From the cell containing the given text, extract its center point as [x, y] coordinate. 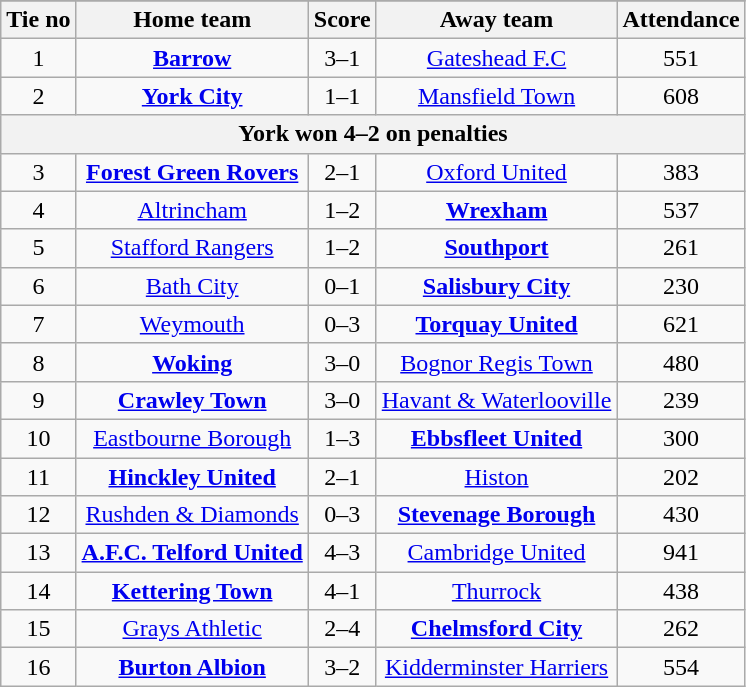
Home team [192, 20]
239 [681, 400]
7 [38, 324]
Eastbourne Borough [192, 438]
Away team [496, 20]
Thurrock [496, 591]
Attendance [681, 20]
Southport [496, 248]
608 [681, 96]
4–1 [342, 591]
Woking [192, 362]
11 [38, 477]
1–1 [342, 96]
Salisbury City [496, 286]
Histon [496, 477]
262 [681, 629]
300 [681, 438]
261 [681, 248]
621 [681, 324]
Weymouth [192, 324]
Gateshead F.C [496, 58]
1 [38, 58]
Stevenage Borough [496, 515]
Forest Green Rovers [192, 172]
13 [38, 553]
York won 4–2 on penalties [373, 134]
480 [681, 362]
Oxford United [496, 172]
Chelmsford City [496, 629]
Stafford Rangers [192, 248]
8 [38, 362]
Grays Athletic [192, 629]
9 [38, 400]
4–3 [342, 553]
York City [192, 96]
Bognor Regis Town [496, 362]
Hinckley United [192, 477]
Havant & Waterlooville [496, 400]
Crawley Town [192, 400]
Rushden & Diamonds [192, 515]
3–2 [342, 667]
15 [38, 629]
430 [681, 515]
10 [38, 438]
6 [38, 286]
202 [681, 477]
Barrow [192, 58]
A.F.C. Telford United [192, 553]
537 [681, 210]
551 [681, 58]
Bath City [192, 286]
Wrexham [496, 210]
12 [38, 515]
2–4 [342, 629]
16 [38, 667]
Cambridge United [496, 553]
Kettering Town [192, 591]
14 [38, 591]
3–1 [342, 58]
Ebbsfleet United [496, 438]
Burton Albion [192, 667]
0–1 [342, 286]
Torquay United [496, 324]
Mansfield Town [496, 96]
438 [681, 591]
2 [38, 96]
Tie no [38, 20]
5 [38, 248]
230 [681, 286]
554 [681, 667]
4 [38, 210]
941 [681, 553]
Score [342, 20]
Kidderminster Harriers [496, 667]
3 [38, 172]
383 [681, 172]
Altrincham [192, 210]
1–3 [342, 438]
